Search for the cell housing the specified text and yield its (X, Y) center coordinate. 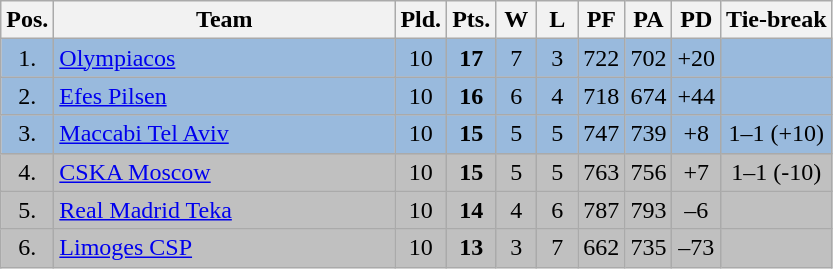
PA (648, 20)
662 (602, 248)
W (516, 20)
756 (648, 172)
739 (648, 134)
13 (472, 248)
PD (696, 20)
Efes Pilsen (224, 96)
+44 (696, 96)
Real Madrid Teka (224, 210)
Limoges CSP (224, 248)
1. (28, 58)
PF (602, 20)
Pos. (28, 20)
Tie-break (777, 20)
793 (648, 210)
3. (28, 134)
+8 (696, 134)
17 (472, 58)
+7 (696, 172)
Maccabi Tel Aviv (224, 134)
–73 (696, 248)
5. (28, 210)
747 (602, 134)
Olympiacos (224, 58)
6. (28, 248)
674 (648, 96)
4. (28, 172)
2. (28, 96)
–6 (696, 210)
735 (648, 248)
14 (472, 210)
+20 (696, 58)
16 (472, 96)
1–1 (+10) (777, 134)
CSKA Moscow (224, 172)
L (558, 20)
763 (602, 172)
Team (224, 20)
Pld. (421, 20)
722 (602, 58)
787 (602, 210)
702 (648, 58)
718 (602, 96)
1–1 (-10) (777, 172)
Pts. (472, 20)
